Return the (X, Y) coordinate for the center point of the cell that contains the specified text.  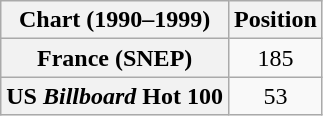
53 (276, 96)
France (SNEP) (115, 58)
185 (276, 58)
Position (276, 20)
Chart (1990–1999) (115, 20)
US Billboard Hot 100 (115, 96)
